Output the (X, Y) coordinate of the center of the cell containing the given text.  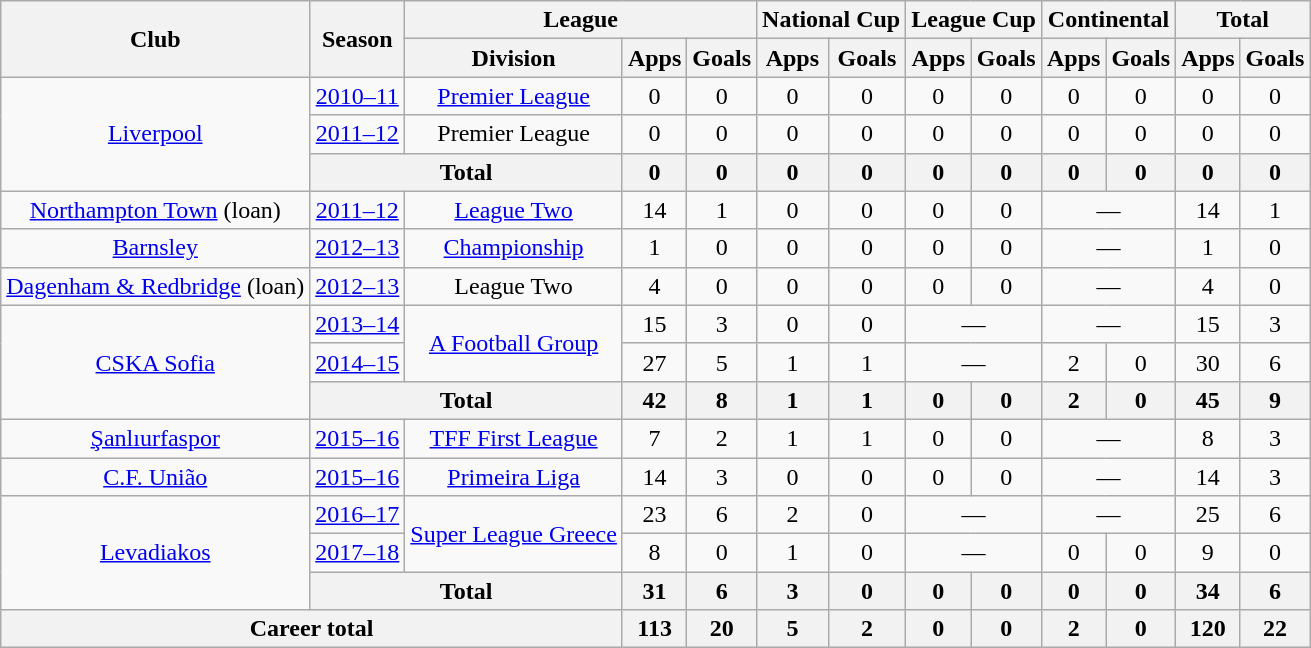
7 (654, 438)
2016–17 (358, 515)
Primeira Liga (514, 477)
League Cup (974, 20)
30 (1208, 362)
2017–18 (358, 553)
42 (654, 400)
A Football Group (514, 343)
45 (1208, 400)
Season (358, 39)
National Cup (832, 20)
23 (654, 515)
27 (654, 362)
C.F. União (156, 477)
Continental (1108, 20)
120 (1208, 629)
Northampton Town (loan) (156, 210)
Şanlıurfaspor (156, 438)
Super League Greece (514, 534)
31 (654, 591)
Division (514, 58)
113 (654, 629)
34 (1208, 591)
League (581, 20)
Liverpool (156, 134)
Career total (312, 629)
2010–11 (358, 96)
2014–15 (358, 362)
TFF First League (514, 438)
25 (1208, 515)
Championship (514, 248)
Club (156, 39)
20 (722, 629)
2013–14 (358, 324)
CSKA Sofia (156, 362)
Levadiakos (156, 553)
Dagenham & Redbridge (loan) (156, 286)
22 (1275, 629)
Barnsley (156, 248)
